Scan for the cell matching the given text and deliver its (x, y) coordinate at center. 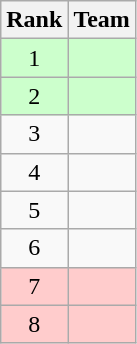
5 (34, 210)
7 (34, 286)
3 (34, 134)
6 (34, 248)
8 (34, 324)
1 (34, 58)
Rank (34, 20)
Team (102, 20)
2 (34, 96)
4 (34, 172)
